Identify which cell holds the provided text, then report its (x, y) central coordinate. 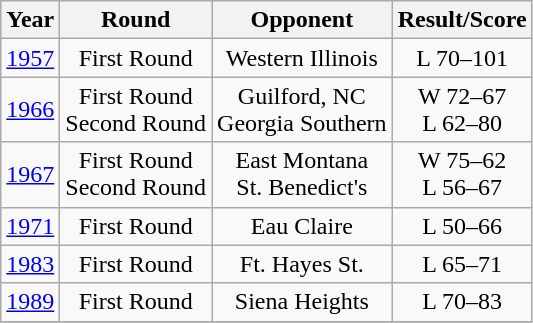
Guilford, NC Georgia Southern (302, 110)
W 72–67 L 62–80 (462, 110)
Result/Score (462, 20)
L 65–71 (462, 264)
1966 (30, 110)
Opponent (302, 20)
L 50–66 (462, 226)
1983 (30, 264)
Year (30, 20)
1971 (30, 226)
L 70–83 (462, 302)
1989 (30, 302)
L 70–101 (462, 58)
1957 (30, 58)
Siena Heights (302, 302)
Western Illinois (302, 58)
Round (136, 20)
1967 (30, 174)
Eau Claire (302, 226)
East Montana St. Benedict's (302, 174)
Ft. Hayes St. (302, 264)
W 75–62 L 56–67 (462, 174)
